Extract the [x, y] coordinate from the center of the cell holding the provided text.  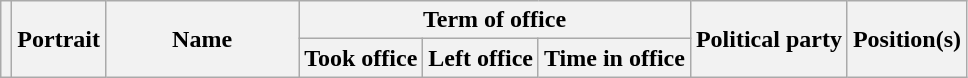
Political party [768, 39]
Left office [481, 58]
Took office [361, 58]
Position(s) [906, 39]
Time in office [614, 58]
Term of office [495, 20]
Portrait [59, 39]
Name [202, 39]
